Extract the [x, y] coordinate from the center of the cell holding the provided text.  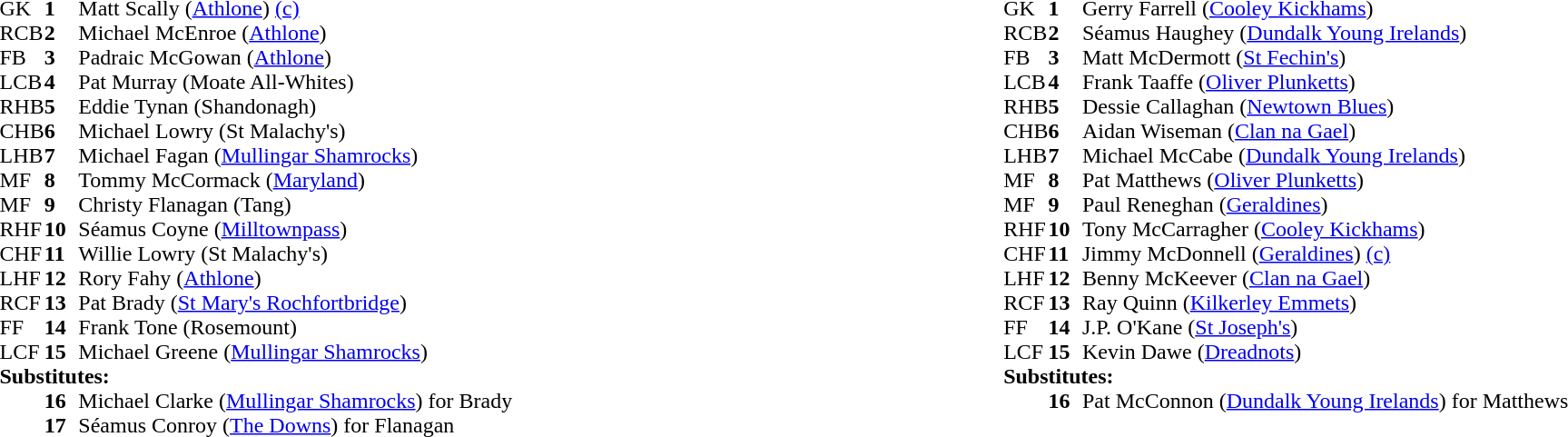
17 [62, 425]
Michael McCabe (Dundalk Young Irelands) [1326, 156]
Aidan Wiseman (Clan na Gael) [1326, 131]
Matt McDermott (St Fechin's) [1326, 58]
Michael Fagan (Mullingar Shamrocks) [295, 156]
Kevin Dawe (Dreadnots) [1326, 353]
Séamus Conroy (The Downs) for Flanagan [295, 425]
Ray Quinn (Kilkerley Emmets) [1326, 303]
J.P. O'Kane (St Joseph's) [1326, 327]
Tony McCarragher (Cooley Kickhams) [1326, 229]
Michael Lowry (St Malachy's) [295, 131]
Michael McEnroe (Athlone) [295, 33]
Michael Clarke (Mullingar Shamrocks) for Brady [295, 402]
Frank Tone (Rosemount) [295, 327]
Padraic McGowan (Athlone) [295, 58]
Frank Taaffe (Oliver Plunketts) [1326, 82]
Willie Lowry (St Malachy's) [295, 254]
Dessie Callaghan (Newtown Blues) [1326, 107]
Eddie Tynan (Shandonagh) [295, 107]
Christy Flanagan (Tang) [295, 205]
Séamus Coyne (Milltownpass) [295, 229]
Pat McConnon (Dundalk Young Irelands) for Matthews [1326, 402]
Pat Matthews (Oliver Plunketts) [1326, 180]
Pat Murray (Moate All-Whites) [295, 82]
Tommy McCormack (Maryland) [295, 180]
Jimmy McDonnell (Geraldines) (c) [1326, 254]
Benny McKeever (Clan na Gael) [1326, 278]
Rory Fahy (Athlone) [295, 278]
Paul Reneghan (Geraldines) [1326, 205]
Séamus Haughey (Dundalk Young Irelands) [1326, 33]
Pat Brady (St Mary's Rochfortbridge) [295, 303]
Michael Greene (Mullingar Shamrocks) [295, 353]
